Return (x, y) of the center of cell containing provided text 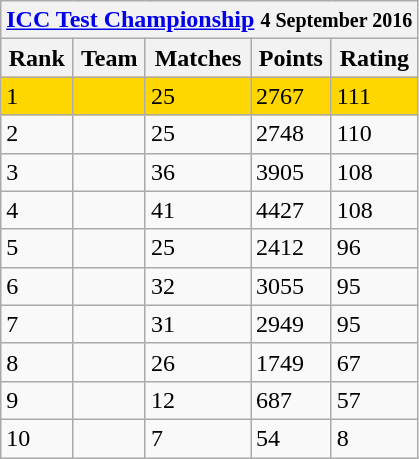
1749 (292, 362)
Rank (37, 58)
Points (292, 58)
9 (37, 400)
31 (198, 324)
3 (37, 172)
ICC Test Championship 4 September 2016 (210, 20)
41 (198, 210)
36 (198, 172)
54 (292, 438)
5 (37, 248)
26 (198, 362)
57 (374, 400)
687 (292, 400)
1 (37, 96)
3055 (292, 286)
111 (374, 96)
67 (374, 362)
96 (374, 248)
2767 (292, 96)
3905 (292, 172)
2412 (292, 248)
6 (37, 286)
2748 (292, 134)
Team (110, 58)
12 (198, 400)
4427 (292, 210)
4 (37, 210)
2949 (292, 324)
2 (37, 134)
Rating (374, 58)
110 (374, 134)
Matches (198, 58)
10 (37, 438)
32 (198, 286)
